Return the (X, Y) coordinate for the center point of the cell that contains the specified text.  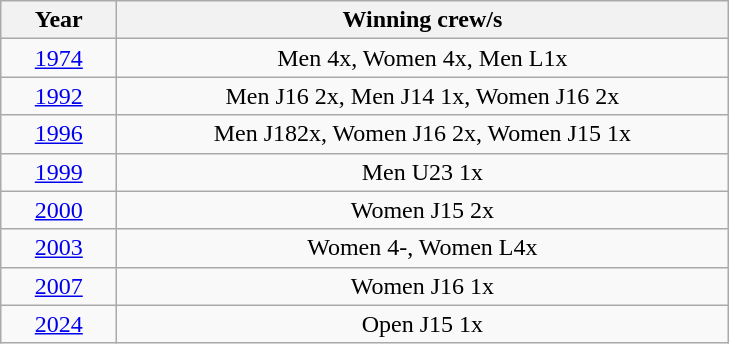
2007 (59, 286)
2000 (59, 210)
2024 (59, 324)
Year (59, 20)
Women J15 2x (422, 210)
Men J182x, Women J16 2x, Women J15 1x (422, 134)
Men J16 2x, Men J14 1x, Women J16 2x (422, 96)
1992 (59, 96)
Women J16 1x (422, 286)
1974 (59, 58)
Men 4x, Women 4x, Men L1x (422, 58)
Men U23 1x (422, 172)
Open J15 1x (422, 324)
Women 4-, Women L4x (422, 248)
1999 (59, 172)
1996 (59, 134)
Winning crew/s (422, 20)
2003 (59, 248)
